Find where the given text appears and provide that cell's center as [X, Y] coordinate. 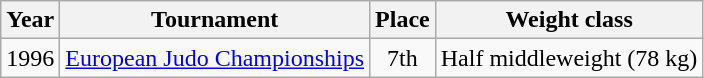
European Judo Championships [215, 58]
7th [403, 58]
Weight class [569, 20]
Place [403, 20]
Tournament [215, 20]
Half middleweight (78 kg) [569, 58]
Year [30, 20]
1996 [30, 58]
